Pinpoint the cell where the given text exists, returning its (x, y) midpoint coordinate. 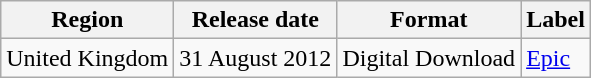
Label (556, 20)
Digital Download (429, 58)
31 August 2012 (256, 58)
United Kingdom (88, 58)
Format (429, 20)
Region (88, 20)
Epic (556, 58)
Release date (256, 20)
